Determine the (x, y) coordinate at the center of the cell enclosing the given text.  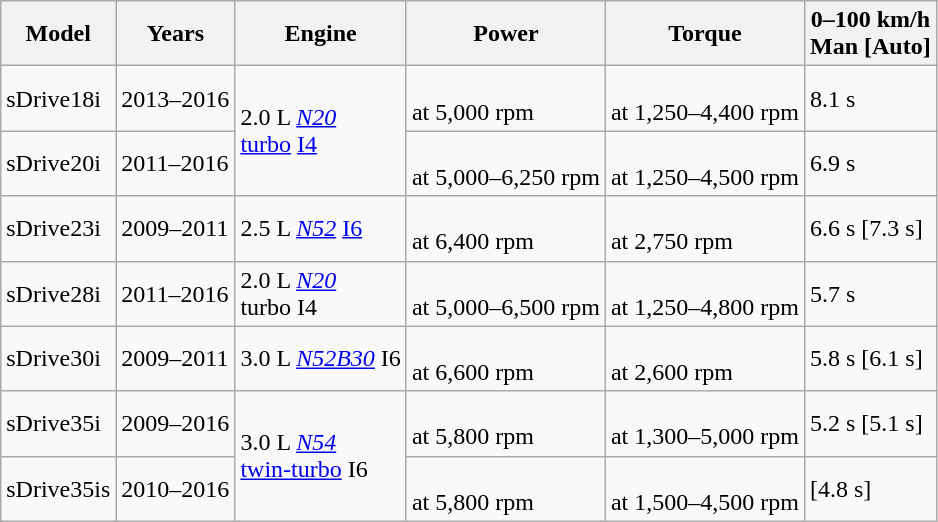
5.8 s [6.1 s] (870, 358)
5.2 s [5.1 s] (870, 424)
at 6,600 rpm (506, 358)
at 1,250–4,400 rpm (704, 98)
at 2,600 rpm (704, 358)
at 6,400 rpm (506, 228)
at 1,300–5,000 rpm (704, 424)
[4.8 s] (870, 488)
5.7 s (870, 294)
sDrive30i (58, 358)
3.0 L N54 twin-turbo I6 (321, 456)
at 2,750 rpm (704, 228)
sDrive35is (58, 488)
2.5 L N52 I6 (321, 228)
sDrive18i (58, 98)
at 1,250–4,500 rpm (704, 164)
at 1,250–4,800 rpm (704, 294)
2009–2016 (176, 424)
at 5,000–6,500 rpm (506, 294)
Years (176, 34)
6.6 s [7.3 s] (870, 228)
sDrive23i (58, 228)
at 1,500–4,500 rpm (704, 488)
Model (58, 34)
Power (506, 34)
2013–2016 (176, 98)
8.1 s (870, 98)
Engine (321, 34)
sDrive35i (58, 424)
Torque (704, 34)
6.9 s (870, 164)
3.0 L N52B30 I6 (321, 358)
sDrive28i (58, 294)
at 5,000 rpm (506, 98)
2010–2016 (176, 488)
sDrive20i (58, 164)
at 5,000–6,250 rpm (506, 164)
0–100 km/h Man [Auto] (870, 34)
